Locate the cell with the specified text and output its [x, y] center coordinate. 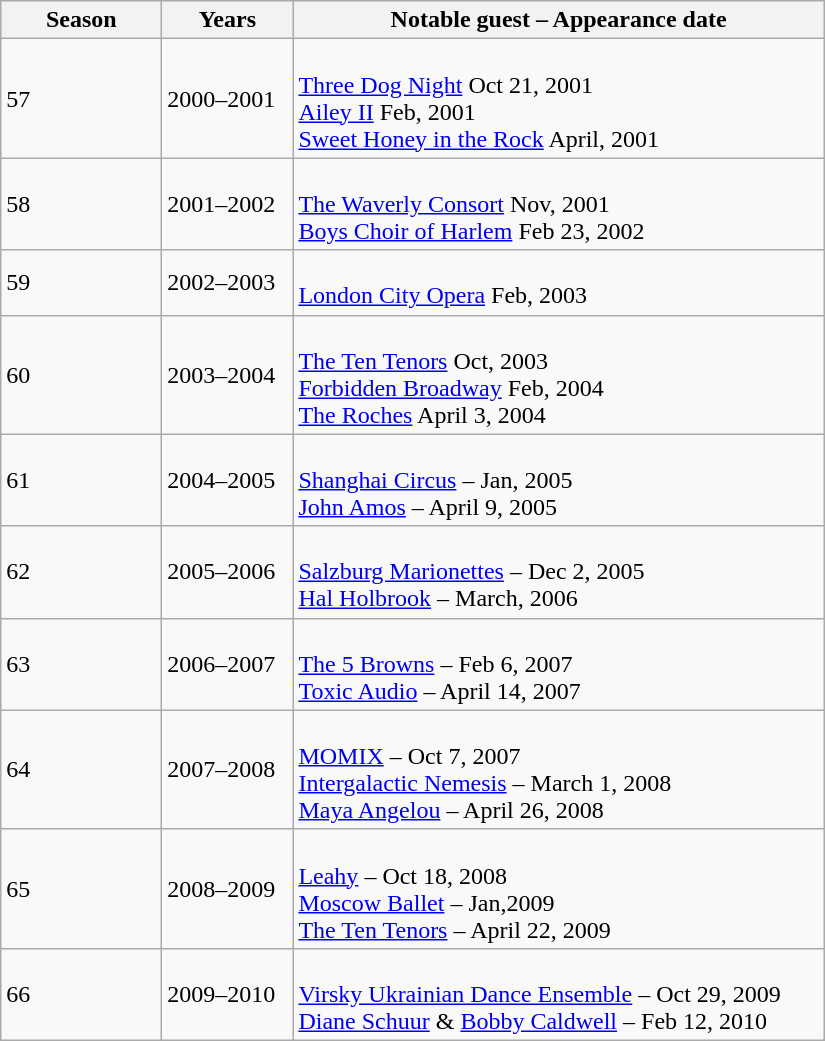
2001–2002 [228, 204]
Years [228, 20]
Virsky Ukrainian Dance Ensemble – Oct 29, 2009 Diane Schuur & Bobby Caldwell – Feb 12, 2010 [558, 994]
57 [82, 98]
63 [82, 664]
2006–2007 [228, 664]
61 [82, 480]
MOMIX – Oct 7, 2007 Intergalactic Nemesis – March 1, 2008 Maya Angelou – April 26, 2008 [558, 770]
The Waverly Consort Nov, 2001 Boys Choir of Harlem Feb 23, 2002 [558, 204]
2003–2004 [228, 374]
65 [82, 888]
2008–2009 [228, 888]
2002–2003 [228, 282]
Leahy – Oct 18, 2008 Moscow Ballet – Jan,2009 The Ten Tenors – April 22, 2009 [558, 888]
62 [82, 572]
Season [82, 20]
Notable guest – Appearance date [558, 20]
60 [82, 374]
66 [82, 994]
58 [82, 204]
Three Dog Night Oct 21, 2001 Ailey II Feb, 2001 Sweet Honey in the Rock April, 2001 [558, 98]
London City Opera Feb, 2003 [558, 282]
The 5 Browns – Feb 6, 2007 Toxic Audio – April 14, 2007 [558, 664]
2007–2008 [228, 770]
2000–2001 [228, 98]
Shanghai Circus – Jan, 2005 John Amos – April 9, 2005 [558, 480]
64 [82, 770]
2009–2010 [228, 994]
The Ten Tenors Oct, 2003 Forbidden Broadway Feb, 2004 The Roches April 3, 2004 [558, 374]
2004–2005 [228, 480]
2005–2006 [228, 572]
59 [82, 282]
Salzburg Marionettes – Dec 2, 2005 Hal Holbrook – March, 2006 [558, 572]
